Capture the cell that displays the provided text and extract its [x, y] central coordinate. 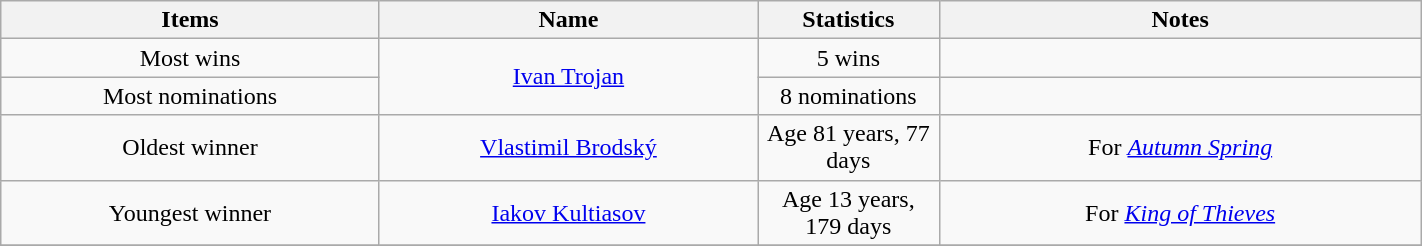
Most wins [190, 58]
Iakov Kultiasov [568, 212]
For King of Thieves [1180, 212]
5 wins [848, 58]
Ivan Trojan [568, 77]
Age 13 years, 179 days [848, 212]
Vlastimil Brodský [568, 148]
Items [190, 20]
Oldest winner [190, 148]
Age 81 years, 77 days [848, 148]
For Autumn Spring [1180, 148]
Statistics [848, 20]
Most nominations [190, 96]
Notes [1180, 20]
Youngest winner [190, 212]
Name [568, 20]
8 nominations [848, 96]
